Determine the [X, Y] coordinate at the center of the cell enclosing the given text.  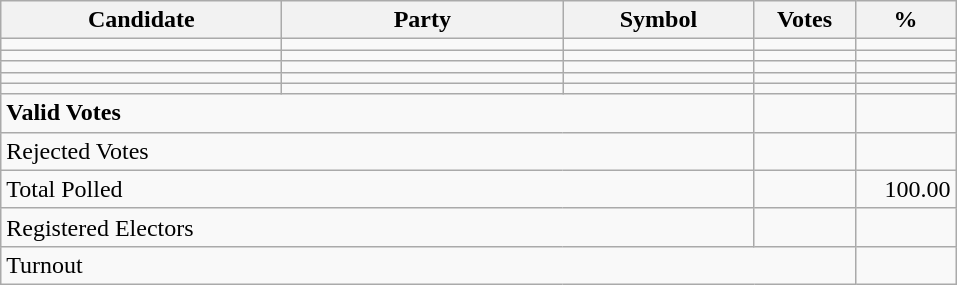
100.00 [906, 189]
Registered Electors [378, 227]
Votes [804, 20]
% [906, 20]
Turnout [428, 265]
Symbol [658, 20]
Party [422, 20]
Total Polled [378, 189]
Candidate [142, 20]
Valid Votes [378, 113]
Rejected Votes [378, 151]
